Capture the cell that displays the provided text and extract its [X, Y] central coordinate. 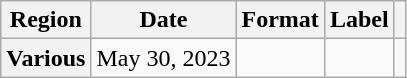
Region [46, 20]
May 30, 2023 [164, 58]
Date [164, 20]
Format [280, 20]
Various [46, 58]
Label [359, 20]
